Capture the cell that displays the provided text and extract its (x, y) central coordinate. 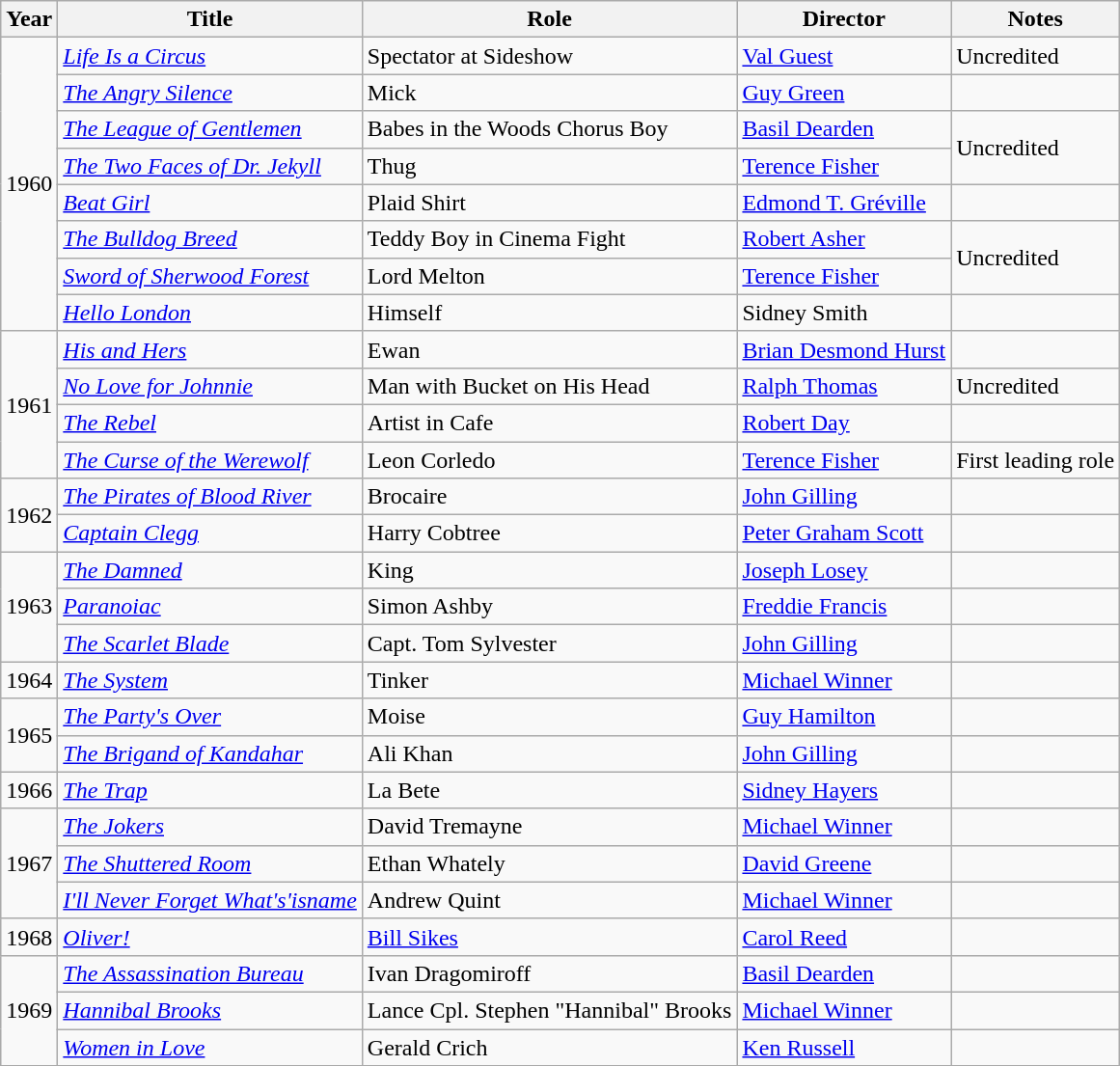
Teddy Boy in Cinema Fight (550, 239)
1964 (29, 680)
Hello London (210, 313)
Moise (550, 717)
Val Guest (844, 56)
Lord Melton (550, 276)
Brocaire (550, 497)
His and Hers (210, 349)
Role (550, 19)
La Bete (550, 790)
Title (210, 19)
1967 (29, 863)
Gerald Crich (550, 1047)
The Damned (210, 570)
Hannibal Brooks (210, 1010)
1962 (29, 515)
No Love for Johnnie (210, 386)
The Shuttered Room (210, 863)
1961 (29, 404)
Man with Bucket on His Head (550, 386)
Ralph Thomas (844, 386)
The Scarlet Blade (210, 643)
Brian Desmond Hurst (844, 349)
Year (29, 19)
I'll Never Forget What's'isname (210, 900)
Bill Sikes (550, 937)
Notes (1036, 19)
Carol Reed (844, 937)
1965 (29, 735)
Peter Graham Scott (844, 533)
The Two Faces of Dr. Jekyll (210, 166)
The Curse of the Werewolf (210, 460)
The Assassination Bureau (210, 973)
Harry Cobtree (550, 533)
First leading role (1036, 460)
Sidney Hayers (844, 790)
Guy Hamilton (844, 717)
Ali Khan (550, 753)
Ethan Whately (550, 863)
Oliver! (210, 937)
David Greene (844, 863)
Capt. Tom Sylvester (550, 643)
The Rebel (210, 423)
1966 (29, 790)
The Jokers (210, 827)
Ivan Dragomiroff (550, 973)
1963 (29, 607)
Simon Ashby (550, 607)
Mick (550, 93)
1968 (29, 937)
The Trap (210, 790)
Tinker (550, 680)
Sword of Sherwood Forest (210, 276)
The Angry Silence (210, 93)
Life Is a Circus (210, 56)
Plaid Shirt (550, 203)
Leon Corledo (550, 460)
Babes in the Woods Chorus Boy (550, 129)
The Bulldog Breed (210, 239)
Lance Cpl. Stephen "Hannibal" Brooks (550, 1010)
Captain Clegg (210, 533)
Thug (550, 166)
Robert Asher (844, 239)
1969 (29, 1010)
The Pirates of Blood River (210, 497)
Spectator at Sideshow (550, 56)
The Party's Over (210, 717)
Edmond T. Gréville (844, 203)
Joseph Losey (844, 570)
Guy Green (844, 93)
David Tremayne (550, 827)
Andrew Quint (550, 900)
Artist in Cafe (550, 423)
Ewan (550, 349)
1960 (29, 184)
The League of Gentlemen (210, 129)
Beat Girl (210, 203)
Himself (550, 313)
Ken Russell (844, 1047)
Paranoiac (210, 607)
Freddie Francis (844, 607)
Director (844, 19)
King (550, 570)
The Brigand of Kandahar (210, 753)
Robert Day (844, 423)
Sidney Smith (844, 313)
The System (210, 680)
Women in Love (210, 1047)
